Find where the given text appears and provide that cell's center as [x, y] coordinate. 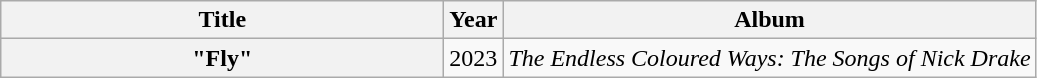
Year [474, 20]
Title [222, 20]
The Endless Coloured Ways: The Songs of Nick Drake [770, 58]
"Fly" [222, 58]
Album [770, 20]
2023 [474, 58]
